Capture the cell that displays the provided text and extract its (X, Y) central coordinate. 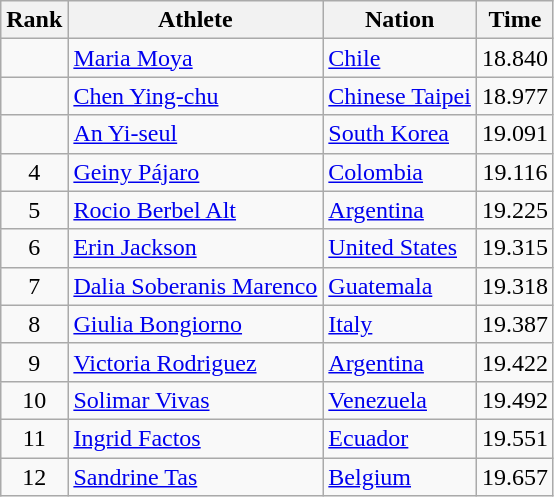
Colombia (400, 172)
Geiny Pájaro (196, 172)
11 (34, 438)
Rank (34, 20)
Giulia Bongiorno (196, 324)
19.091 (514, 134)
Nation (400, 20)
10 (34, 400)
Erin Jackson (196, 248)
12 (34, 477)
Maria Moya (196, 58)
19.387 (514, 324)
Ecuador (400, 438)
4 (34, 172)
Chinese Taipei (400, 96)
18.977 (514, 96)
19.315 (514, 248)
Solimar Vivas (196, 400)
Belgium (400, 477)
Venezuela (400, 400)
Athlete (196, 20)
5 (34, 210)
Sandrine Tas (196, 477)
Chen Ying-chu (196, 96)
United States (400, 248)
6 (34, 248)
8 (34, 324)
18.840 (514, 58)
19.551 (514, 438)
19.422 (514, 362)
19.225 (514, 210)
South Korea (400, 134)
7 (34, 286)
19.492 (514, 400)
Italy (400, 324)
Guatemala (400, 286)
Ingrid Factos (196, 438)
19.657 (514, 477)
Time (514, 20)
Rocio Berbel Alt (196, 210)
Chile (400, 58)
Dalia Soberanis Marenco (196, 286)
9 (34, 362)
19.116 (514, 172)
19.318 (514, 286)
An Yi-seul (196, 134)
Victoria Rodriguez (196, 362)
